Capture the cell that displays the provided text and extract its [X, Y] central coordinate. 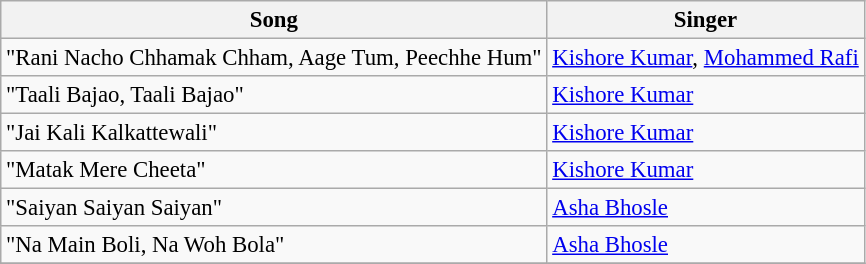
"Jai Kali Kalkattewali" [274, 133]
"Saiyan Saiyan Saiyan" [274, 208]
"Taali Bajao, Taali Bajao" [274, 95]
Singer [706, 20]
"Na Main Boli, Na Woh Bola" [274, 245]
Kishore Kumar, Mohammed Rafi [706, 58]
"Matak Mere Cheeta" [274, 170]
"Rani Nacho Chhamak Chham, Aage Tum, Peechhe Hum" [274, 58]
Song [274, 20]
